Scan for the cell matching the given text and deliver its (X, Y) coordinate at center. 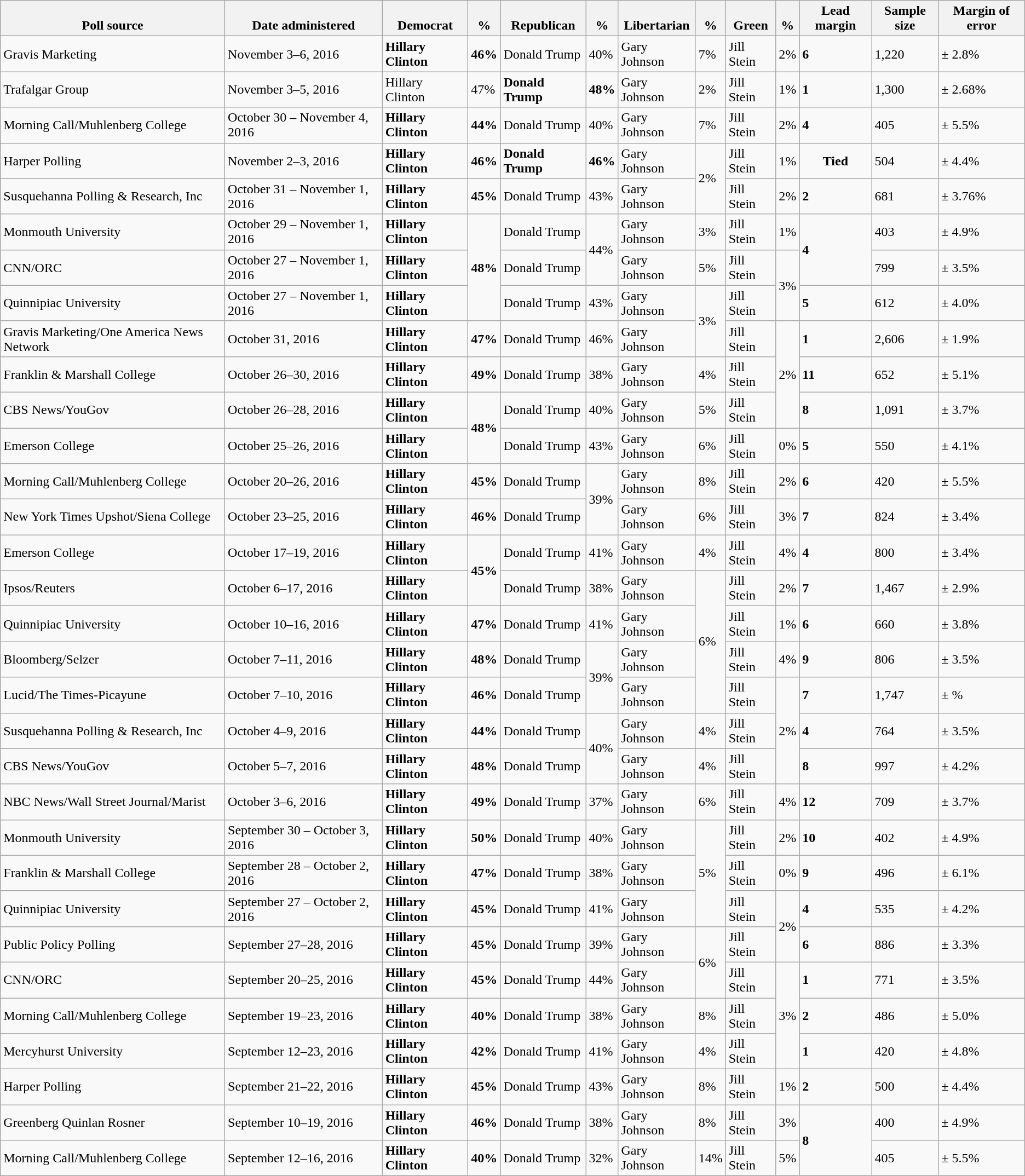
12 (836, 802)
42% (484, 1051)
402 (905, 838)
October 20–26, 2016 (304, 482)
± 3.76% (982, 196)
Lucid/The Times-Picayune (113, 695)
± 2.8% (982, 54)
Margin of error (982, 19)
November 3–5, 2016 (304, 90)
1,091 (905, 410)
886 (905, 944)
11 (836, 374)
October 6–17, 2016 (304, 588)
October 17–19, 2016 (304, 553)
403 (905, 232)
± 4.8% (982, 1051)
Sample size (905, 19)
Republican (543, 19)
± 4.1% (982, 446)
550 (905, 446)
535 (905, 909)
1,220 (905, 54)
681 (905, 196)
September 21–22, 2016 (304, 1087)
October 30 – November 4, 2016 (304, 125)
1,300 (905, 90)
Trafalgar Group (113, 90)
400 (905, 1122)
± 5.0% (982, 1015)
September 19–23, 2016 (304, 1015)
October 10–16, 2016 (304, 624)
Tied (836, 161)
496 (905, 873)
2,606 (905, 338)
September 27–28, 2016 (304, 944)
± 4.0% (982, 303)
Bloomberg/Selzer (113, 659)
10 (836, 838)
October 25–26, 2016 (304, 446)
October 26–28, 2016 (304, 410)
800 (905, 553)
± 6.1% (982, 873)
Ipsos/Reuters (113, 588)
October 7–10, 2016 (304, 695)
September 27 – October 2, 2016 (304, 909)
Gravis Marketing/One America News Network (113, 338)
September 12–16, 2016 (304, 1158)
October 7–11, 2016 (304, 659)
September 28 – October 2, 2016 (304, 873)
September 12–23, 2016 (304, 1051)
Poll source (113, 19)
November 2–3, 2016 (304, 161)
799 (905, 267)
October 31 – November 1, 2016 (304, 196)
± 2.68% (982, 90)
Democrat (425, 19)
September 10–19, 2016 (304, 1122)
Lead margin (836, 19)
New York Times Upshot/Siena College (113, 517)
500 (905, 1087)
October 26–30, 2016 (304, 374)
Date administered (304, 19)
October 23–25, 2016 (304, 517)
± 1.9% (982, 338)
Public Policy Polling (113, 944)
612 (905, 303)
Mercyhurst University (113, 1051)
Gravis Marketing (113, 54)
± 5.1% (982, 374)
NBC News/Wall Street Journal/Marist (113, 802)
± % (982, 695)
37% (602, 802)
504 (905, 161)
September 30 – October 3, 2016 (304, 838)
Green (751, 19)
Libertarian (657, 19)
32% (602, 1158)
771 (905, 980)
Greenberg Quinlan Rosner (113, 1122)
764 (905, 730)
October 4–9, 2016 (304, 730)
October 29 – November 1, 2016 (304, 232)
14% (711, 1158)
October 31, 2016 (304, 338)
652 (905, 374)
806 (905, 659)
660 (905, 624)
1,467 (905, 588)
± 3.8% (982, 624)
997 (905, 766)
± 2.9% (982, 588)
824 (905, 517)
50% (484, 838)
October 5–7, 2016 (304, 766)
709 (905, 802)
October 3–6, 2016 (304, 802)
1,747 (905, 695)
September 20–25, 2016 (304, 980)
486 (905, 1015)
± 3.3% (982, 944)
November 3–6, 2016 (304, 54)
